Determine the (x, y) coordinate at the center of the cell enclosing the given text.  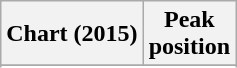
Chart (2015) (72, 34)
Peakposition (189, 34)
